Return (x, y) of the center of cell containing provided text 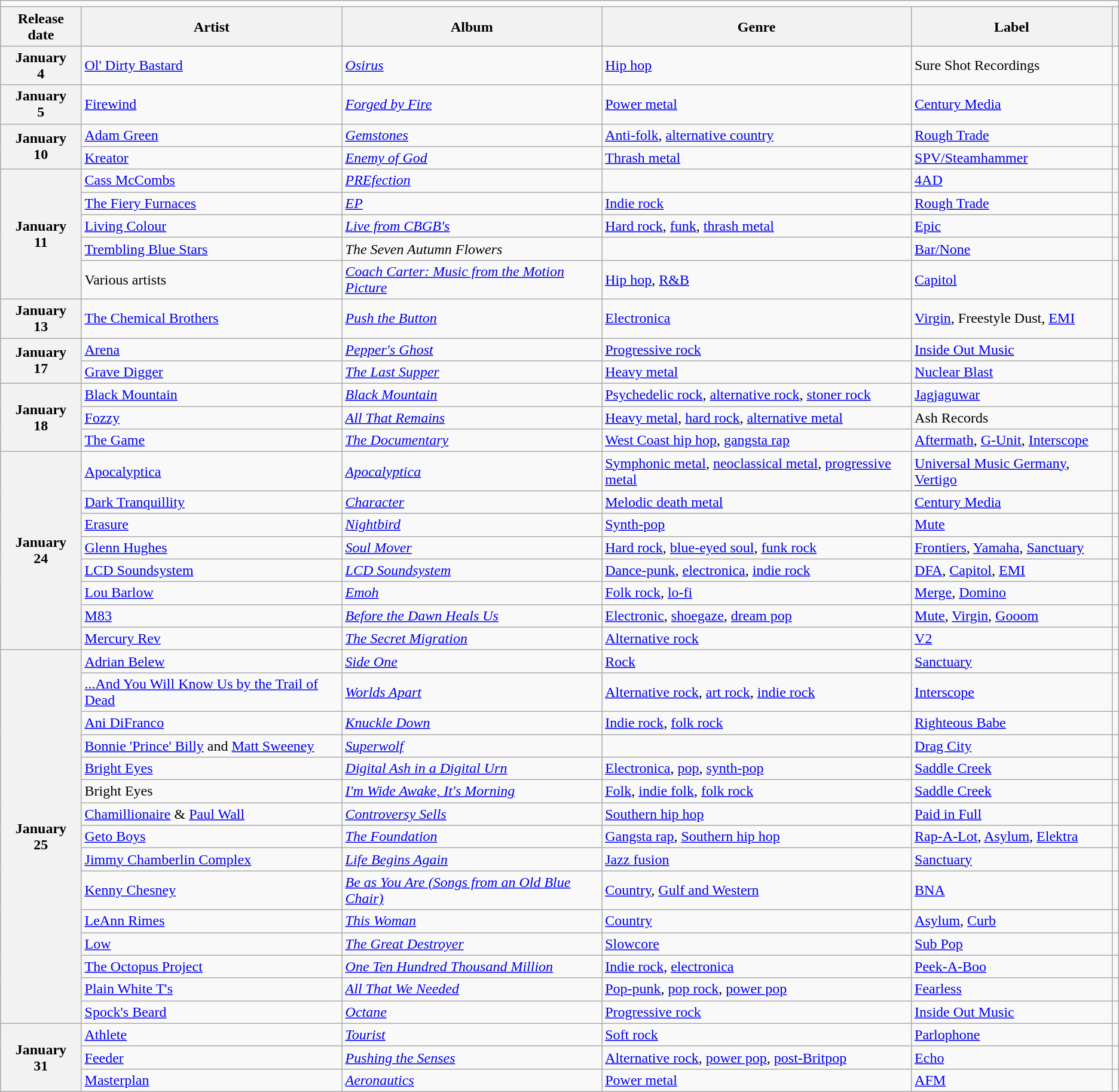
Sure Shot Recordings (1012, 66)
Electronica, pop, synth-pop (757, 769)
Mute, Virgin, Gooom (1012, 616)
Worlds Apart (472, 692)
January17 (41, 361)
Folk rock, lo-fi (757, 593)
Geto Boys (212, 837)
Symphonic metal, neoclassical metal, progressive metal (757, 471)
Arena (212, 350)
4AD (1012, 181)
January13 (41, 318)
Athlete (212, 1035)
Masterplan (212, 1080)
EP (472, 203)
Frontiers, Yamaha, Sanctuary (1012, 547)
Knuckle Down (472, 723)
Parlophone (1012, 1035)
LeAnn Rimes (212, 921)
Echo (1012, 1057)
Mute (1012, 525)
Psychedelic rock, alternative rock, stoner rock (757, 395)
Peek-A-Boo (1012, 966)
Rap-A-Lot, Asylum, Elektra (1012, 837)
Heavy metal, hard rock, alternative metal (757, 418)
The Fiery Furnaces (212, 203)
Feeder (212, 1057)
Character (472, 502)
Various artists (212, 280)
Indie rock, electronica (757, 966)
Indie rock (757, 203)
Southern hip hop (757, 814)
The Seven Autumn Flowers (472, 249)
The Last Supper (472, 372)
Superwolf (472, 745)
Low (212, 944)
Bonnie 'Prince' Billy and Matt Sweeney (212, 745)
Interscope (1012, 692)
Tourist (472, 1035)
Alternative rock, power pop, post-Britpop (757, 1057)
Trembling Blue Stars (212, 249)
Release date (41, 26)
Universal Music Germany, Vertigo (1012, 471)
Controversy Sells (472, 814)
Slowcore (757, 944)
Ani DiFranco (212, 723)
Alternative rock, art rock, indie rock (757, 692)
V2 (1012, 638)
Epic (1012, 226)
The Chemical Brothers (212, 318)
January18 (41, 418)
Jazz fusion (757, 859)
Paid in Full (1012, 814)
Soul Mover (472, 547)
Soft rock (757, 1035)
BNA (1012, 891)
All That We Needed (472, 989)
Alternative rock (757, 638)
Hard rock, funk, thrash metal (757, 226)
Enemy of God (472, 158)
Plain White T's (212, 989)
Synth-pop (757, 525)
Chamillionaire & Paul Wall (212, 814)
Label (1012, 26)
Digital Ash in a Digital Urn (472, 769)
Life Begins Again (472, 859)
Gemstones (472, 135)
Aftermath, G-Unit, Interscope (1012, 441)
Mercury Rev (212, 638)
Be as You Are (Songs from an Old Blue Chair) (472, 891)
Adam Green (212, 135)
Spock's Beard (212, 1012)
The Octopus Project (212, 966)
The Foundation (472, 837)
January24 (41, 551)
Erasure (212, 525)
Side One (472, 661)
AFM (1012, 1080)
Pop-punk, pop rock, power pop (757, 989)
Hard rock, blue-eyed soul, funk rock (757, 547)
This Woman (472, 921)
DFA, Capitol, EMI (1012, 570)
Nightbird (472, 525)
Before the Dawn Heals Us (472, 616)
Fearless (1012, 989)
Pushing the Senses (472, 1057)
Fozzy (212, 418)
Righteous Babe (1012, 723)
January31 (41, 1057)
Dark Tranquillity (212, 502)
Sub Pop (1012, 944)
West Coast hip hop, gangsta rap (757, 441)
Indie rock, folk rock (757, 723)
Electronica (757, 318)
Octane (472, 1012)
January4 (41, 66)
Pepper's Ghost (472, 350)
Emoh (472, 593)
Osirus (472, 66)
Dance-punk, electronica, indie rock (757, 570)
All That Remains (472, 418)
The Game (212, 441)
Artist (212, 26)
Electronic, shoegaze, dream pop (757, 616)
Living Colour (212, 226)
I'm Wide Awake, It's Morning (472, 791)
Aeronautics (472, 1080)
Push the Button (472, 318)
Merge, Domino (1012, 593)
PREfection (472, 181)
January10 (41, 146)
The Great Destroyer (472, 944)
Virgin, Freestyle Dust, EMI (1012, 318)
Drag City (1012, 745)
M83 (212, 616)
Live from CBGB's (472, 226)
Thrash metal (757, 158)
Ash Records (1012, 418)
Album (472, 26)
Forged by Fire (472, 104)
January11 (41, 234)
Bar/None (1012, 249)
Kreator (212, 158)
Lou Barlow (212, 593)
Jimmy Chamberlin Complex (212, 859)
Anti-folk, alternative country (757, 135)
Glenn Hughes (212, 547)
January25 (41, 837)
Adrian Belew (212, 661)
Coach Carter: Music from the Motion Picture (472, 280)
The Documentary (472, 441)
The Secret Migration (472, 638)
One Ten Hundred Thousand Million (472, 966)
Grave Digger (212, 372)
Heavy metal (757, 372)
Melodic death metal (757, 502)
Jagjaguwar (1012, 395)
Nuclear Blast (1012, 372)
Asylum, Curb (1012, 921)
January5 (41, 104)
Rock (757, 661)
Cass McCombs (212, 181)
Firewind (212, 104)
SPV/Steamhammer (1012, 158)
Hip hop, R&B (757, 280)
Hip hop (757, 66)
Ol' Dirty Bastard (212, 66)
Kenny Chesney (212, 891)
Folk, indie folk, folk rock (757, 791)
Capitol (1012, 280)
Genre (757, 26)
Gangsta rap, Southern hip hop (757, 837)
...And You Will Know Us by the Trail of Dead (212, 692)
Country (757, 921)
Country, Gulf and Western (757, 891)
